Return the [x, y] coordinate for the center point of the cell that contains the specified text.  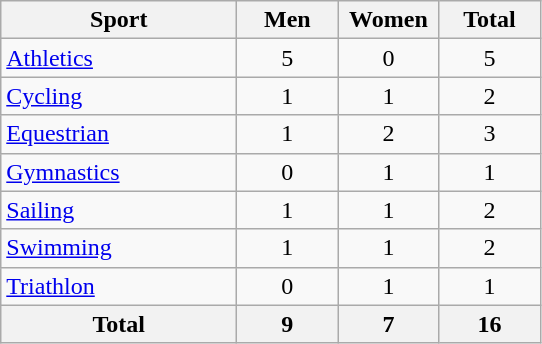
Swimming [119, 248]
7 [388, 324]
Women [388, 20]
Sailing [119, 210]
9 [288, 324]
Cycling [119, 96]
Athletics [119, 58]
16 [490, 324]
Equestrian [119, 134]
Gymnastics [119, 172]
Triathlon [119, 286]
Sport [119, 20]
3 [490, 134]
Men [288, 20]
